Provide the (x, y) coordinate of the cell's center where the given text is located.  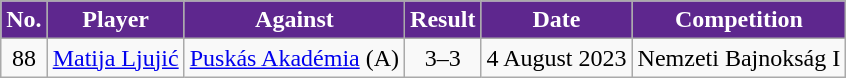
3–3 (443, 58)
Matija Ljujić (116, 58)
Result (443, 20)
No. (24, 20)
Puskás Akadémia (A) (294, 58)
Player (116, 20)
4 August 2023 (556, 58)
88 (24, 58)
Against (294, 20)
Nemzeti Bajnokság I (739, 58)
Date (556, 20)
Competition (739, 20)
